Return (x, y) of the center of cell containing provided text 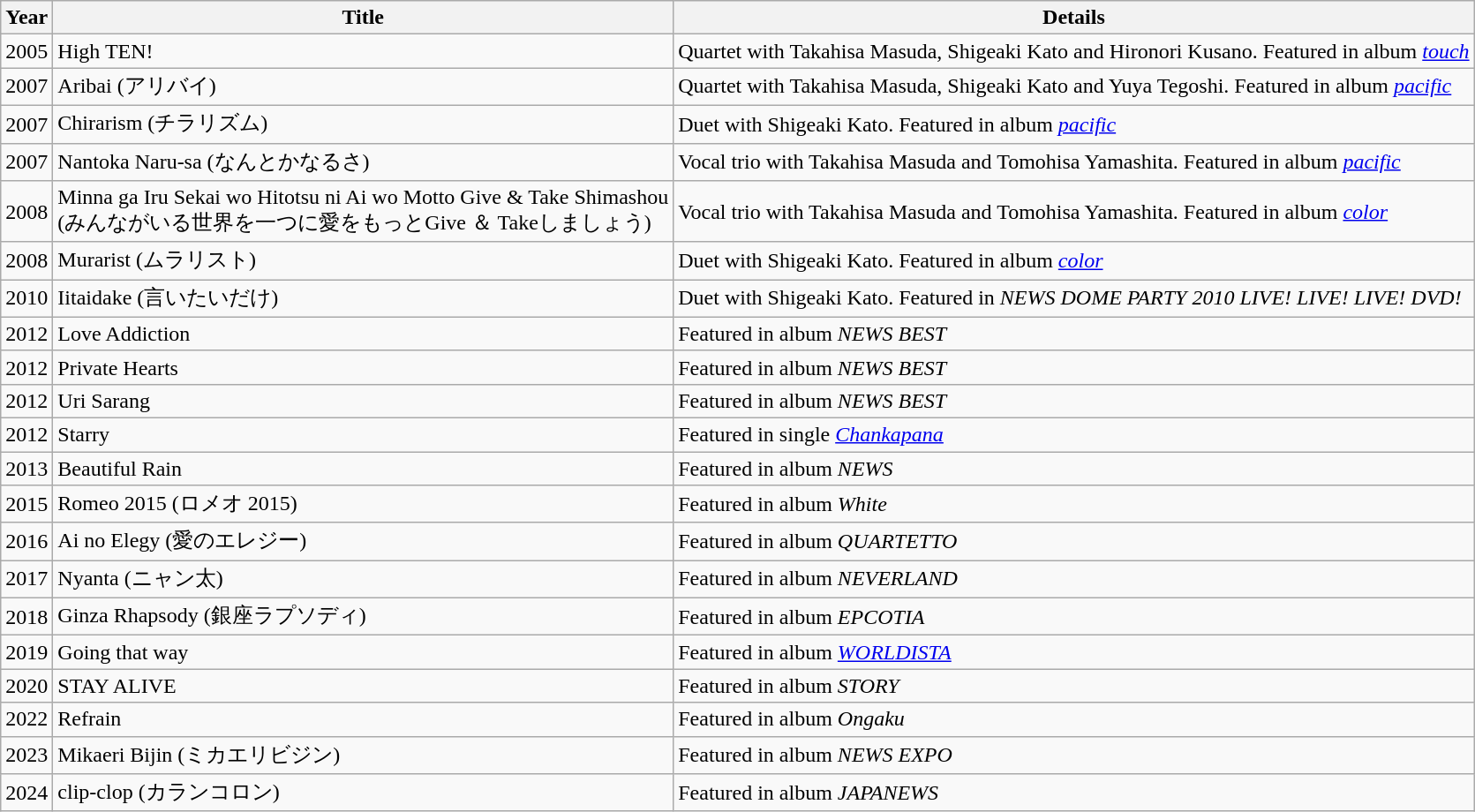
Duet with Shigeaki Kato. Featured in album pacific (1073, 124)
2020 (26, 686)
Featured in album NEVERLAND (1073, 579)
High TEN! (364, 51)
Featured in album STORY (1073, 686)
Vocal trio with Takahisa Masuda and Tomohisa Yamashita. Featured in album color (1073, 212)
Starry (364, 434)
clip-clop (カランコロン) (364, 793)
Featured in album White (1073, 505)
Featured in album NEWS EXPO (1073, 756)
Aribai (アリバイ) (364, 86)
Title (364, 18)
Featured in album WORLDISTA (1073, 652)
Beautiful Rain (364, 469)
2005 (26, 51)
Featured in album QUARTETTO (1073, 542)
2017 (26, 579)
Featured in album JAPANEWS (1073, 793)
Minna ga Iru Sekai wo Hitotsu ni Ai wo Motto Give & Take Shimashou(みんながいる世界を一つに愛をもっとGive ＆ Takeしましょう) (364, 212)
Featured in single Chankapana (1073, 434)
Duet with Shigeaki Kato. Featured in album color (1073, 261)
Iitaidake (言いたいだけ) (364, 298)
2019 (26, 652)
2010 (26, 298)
Private Hearts (364, 367)
Going that way (364, 652)
2022 (26, 719)
Love Addiction (364, 334)
Mikaeri Bijin (ミカエリビジン) (364, 756)
Romeo 2015 (ロメオ 2015) (364, 505)
2015 (26, 505)
Ginza Rhapsody (銀座ラプソディ) (364, 616)
Featured in album NEWS (1073, 469)
Nantoka Naru-sa (なんとかなるさ) (364, 162)
2016 (26, 542)
Ai no Elegy (愛のエレジー) (364, 542)
2023 (26, 756)
STAY ALIVE (364, 686)
Murarist (ムラリスト) (364, 261)
2024 (26, 793)
Details (1073, 18)
Year (26, 18)
2018 (26, 616)
Quartet with Takahisa Masuda, Shigeaki Kato and Hironori Kusano. Featured in album touch (1073, 51)
Vocal trio with Takahisa Masuda and Tomohisa Yamashita. Featured in album pacific (1073, 162)
Uri Sarang (364, 401)
Refrain (364, 719)
Nyanta (ニャン太) (364, 579)
Quartet with Takahisa Masuda, Shigeaki Kato and Yuya Tegoshi. Featured in album pacific (1073, 86)
Featured in album EPCOTIA (1073, 616)
Featured in album Ongaku (1073, 719)
Chirarism (チラリズム) (364, 124)
Duet with Shigeaki Kato. Featured in NEWS DOME PARTY 2010 LIVE! LIVE! LIVE! DVD! (1073, 298)
2013 (26, 469)
